Provide the (X, Y) coordinate of the cell's center where the given text is located.  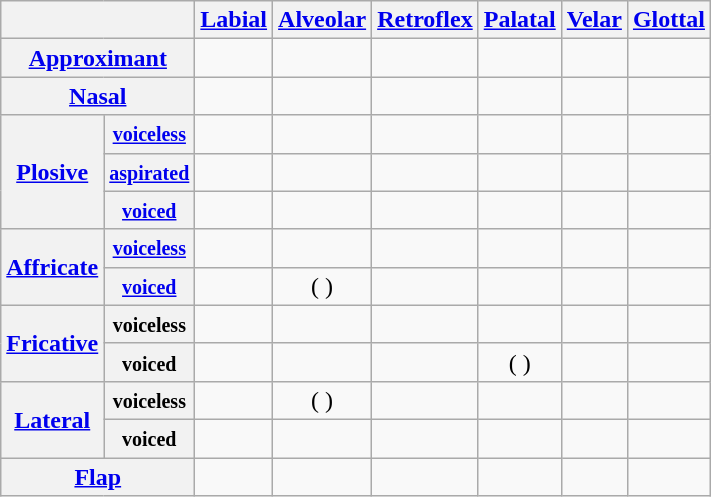
Velar (594, 20)
Lateral (52, 419)
Plosive (52, 172)
Retroflex (426, 20)
Palatal (520, 20)
Glottal (668, 20)
Labial (234, 20)
Approximant (98, 58)
Affricate (52, 267)
aspirated (150, 172)
Flap (98, 477)
Alveolar (322, 20)
Fricative (52, 343)
Nasal (98, 96)
